Return the (X, Y) coordinate for the center point of the cell that contains the specified text.  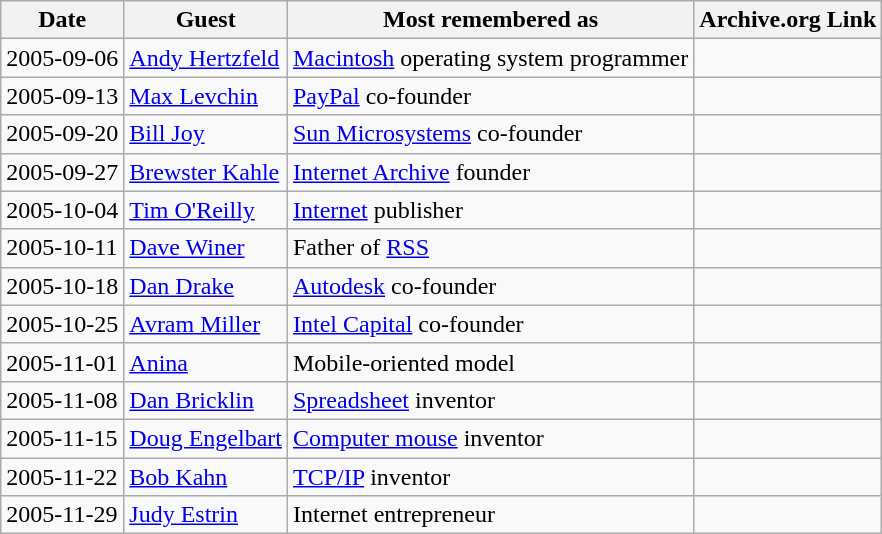
2005-09-13 (62, 96)
Judy Estrin (206, 515)
Dave Winer (206, 248)
Dan Bricklin (206, 400)
2005-09-27 (62, 172)
TCP/IP inventor (490, 477)
PayPal co-founder (490, 96)
Andy Hertzfeld (206, 58)
Archive.org Link (788, 20)
Autodesk co-founder (490, 286)
Doug Engelbart (206, 438)
2005-10-25 (62, 324)
Intel Capital co-founder (490, 324)
2005-11-15 (62, 438)
Bill Joy (206, 134)
Dan Drake (206, 286)
Sun Microsystems co-founder (490, 134)
Tim O'Reilly (206, 210)
2005-09-06 (62, 58)
Father of RSS (490, 248)
2005-10-04 (62, 210)
2005-10-18 (62, 286)
Max Levchin (206, 96)
Avram Miller (206, 324)
Guest (206, 20)
Anina (206, 362)
2005-11-29 (62, 515)
Date (62, 20)
Computer mouse inventor (490, 438)
Internet Archive founder (490, 172)
Internet entrepreneur (490, 515)
2005-10-11 (62, 248)
Most remembered as (490, 20)
2005-11-08 (62, 400)
2005-11-22 (62, 477)
Brewster Kahle (206, 172)
Macintosh operating system programmer (490, 58)
2005-11-01 (62, 362)
Internet publisher (490, 210)
2005-09-20 (62, 134)
Spreadsheet inventor (490, 400)
Mobile-oriented model (490, 362)
Bob Kahn (206, 477)
